Identify which cell holds the provided text, then report its (x, y) central coordinate. 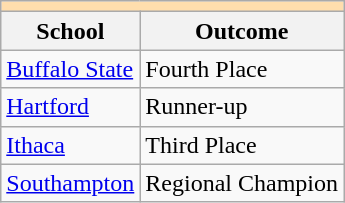
Regional Champion (242, 183)
Outcome (242, 31)
Hartford (70, 107)
Runner-up (242, 107)
Fourth Place (242, 69)
Southampton (70, 183)
School (70, 31)
Ithaca (70, 145)
Buffalo State (70, 69)
Third Place (242, 145)
